Identify which cell holds the provided text, then report its [x, y] central coordinate. 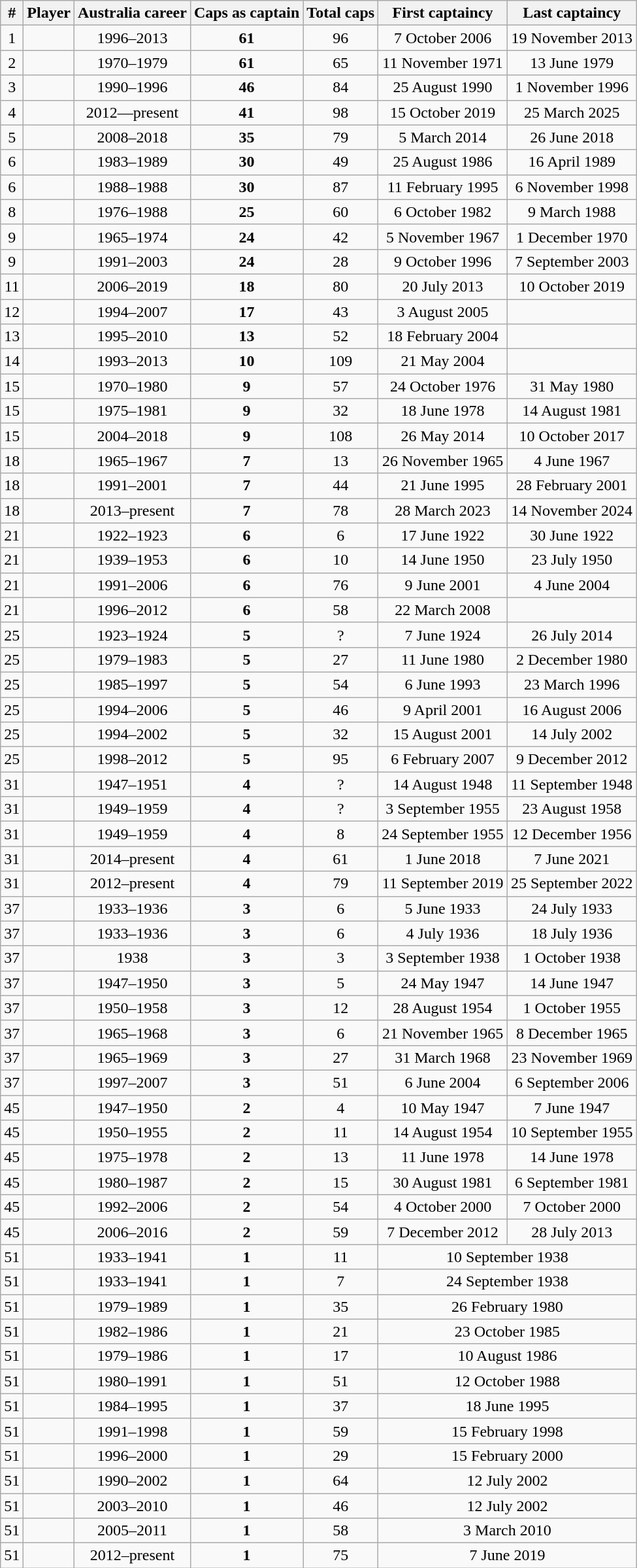
1985–1997 [133, 684]
Total caps [341, 13]
5 March 2014 [443, 137]
2008–2018 [133, 137]
25 March 2025 [572, 112]
2004–2018 [133, 436]
96 [341, 38]
1998–2012 [133, 759]
24 September 1938 [507, 1282]
1979–1989 [133, 1307]
11 November 1971 [443, 63]
2013–present [133, 510]
23 July 1950 [572, 560]
1979–1986 [133, 1356]
14 August 1981 [572, 411]
30 August 1981 [443, 1182]
1979–1983 [133, 659]
4 October 2000 [443, 1207]
76 [341, 585]
23 November 1969 [572, 1058]
7 September 2003 [572, 261]
49 [341, 162]
1996–2013 [133, 38]
57 [341, 386]
9 March 1988 [572, 212]
6 September 1981 [572, 1182]
1997–2007 [133, 1082]
21 November 1965 [443, 1033]
52 [341, 337]
24 July 1933 [572, 909]
10 May 1947 [443, 1108]
16 August 2006 [572, 709]
1976–1988 [133, 212]
15 October 2019 [443, 112]
6 November 1998 [572, 187]
6 February 2007 [443, 759]
Caps as captain [246, 13]
1939–1953 [133, 560]
80 [341, 286]
44 [341, 486]
9 April 2001 [443, 709]
28 March 2023 [443, 510]
7 December 2012 [443, 1232]
4 July 1936 [443, 933]
14 July 2002 [572, 735]
11 September 1948 [572, 784]
12 December 1956 [572, 834]
1938 [133, 958]
3 September 1938 [443, 958]
1994–2006 [133, 709]
1991–2003 [133, 261]
10 September 1938 [507, 1257]
10 September 1955 [572, 1133]
23 August 1958 [572, 809]
25 August 1990 [443, 88]
78 [341, 510]
3 September 1955 [443, 809]
1950–1958 [133, 1008]
First captaincy [443, 13]
10 August 1986 [507, 1356]
23 March 1996 [572, 684]
1 November 1996 [572, 88]
26 June 2018 [572, 137]
1983–1989 [133, 162]
29 [341, 1456]
15 February 1998 [507, 1431]
1984–1995 [133, 1406]
14 August 1954 [443, 1133]
6 June 2004 [443, 1082]
1995–2010 [133, 337]
3 August 2005 [443, 312]
9 October 1996 [443, 261]
1947–1951 [133, 784]
25 September 2022 [572, 884]
109 [341, 361]
8 December 1965 [572, 1033]
30 June 1922 [572, 535]
1993–2013 [133, 361]
7 June 2021 [572, 859]
1982–1986 [133, 1331]
24 May 1947 [443, 983]
1992–2006 [133, 1207]
7 June 1924 [443, 635]
2006–2019 [133, 286]
1965–1969 [133, 1058]
21 May 2004 [443, 361]
28 February 2001 [572, 486]
2 December 1980 [572, 659]
20 July 2013 [443, 286]
28 August 1954 [443, 1008]
75 [341, 1556]
13 June 1979 [572, 63]
21 June 1995 [443, 486]
2014–present [133, 859]
9 December 2012 [572, 759]
7 October 2000 [572, 1207]
7 October 2006 [443, 38]
95 [341, 759]
18 June 1978 [443, 411]
65 [341, 63]
1923–1924 [133, 635]
24 September 1955 [443, 834]
1991–2006 [133, 585]
7 June 2019 [507, 1556]
22 March 2008 [443, 610]
18 February 2004 [443, 337]
Last captaincy [572, 13]
11 June 1978 [443, 1158]
1991–2001 [133, 486]
6 October 1982 [443, 212]
1980–1991 [133, 1381]
1965–1968 [133, 1033]
6 September 2006 [572, 1082]
42 [341, 237]
1996–2000 [133, 1456]
1965–1967 [133, 461]
9 June 2001 [443, 585]
2003–2010 [133, 1505]
98 [341, 112]
Australia career [133, 13]
17 June 1922 [443, 535]
2005–2011 [133, 1531]
18 July 1936 [572, 933]
4 June 1967 [572, 461]
1996–2012 [133, 610]
84 [341, 88]
1 October 1938 [572, 958]
12 October 1988 [507, 1381]
1965–1974 [133, 237]
1 June 2018 [443, 859]
1922–1923 [133, 535]
19 November 2013 [572, 38]
5 November 1967 [443, 237]
25 August 1986 [443, 162]
60 [341, 212]
26 February 1980 [507, 1307]
1950–1955 [133, 1133]
31 March 1968 [443, 1058]
7 June 1947 [572, 1108]
1990–2002 [133, 1480]
1970–1979 [133, 63]
14 June 1947 [572, 983]
31 May 1980 [572, 386]
28 July 2013 [572, 1232]
1 December 1970 [572, 237]
41 [246, 112]
24 October 1976 [443, 386]
64 [341, 1480]
5 June 1933 [443, 909]
1990–1996 [133, 88]
23 October 1985 [507, 1331]
15 February 2000 [507, 1456]
# [12, 13]
16 April 1989 [572, 162]
26 November 1965 [443, 461]
14 August 1948 [443, 784]
6 June 1993 [443, 684]
108 [341, 436]
2006–2016 [133, 1232]
3 March 2010 [507, 1531]
1975–1981 [133, 411]
14 June 1978 [572, 1158]
1980–1987 [133, 1182]
14 November 2024 [572, 510]
15 August 2001 [443, 735]
1994–2007 [133, 312]
10 October 2017 [572, 436]
26 July 2014 [572, 635]
1 October 1955 [572, 1008]
43 [341, 312]
1994–2002 [133, 735]
28 [341, 261]
11 February 1995 [443, 187]
2012—present [133, 112]
1970–1980 [133, 386]
10 October 2019 [572, 286]
Player [49, 13]
14 June 1950 [443, 560]
26 May 2014 [443, 436]
87 [341, 187]
11 September 2019 [443, 884]
18 June 1995 [507, 1406]
1988–1988 [133, 187]
14 [12, 361]
11 June 1980 [443, 659]
1975–1978 [133, 1158]
4 June 2004 [572, 585]
1991–1998 [133, 1431]
